From the cell containing the given text, extract its center point as [X, Y] coordinate. 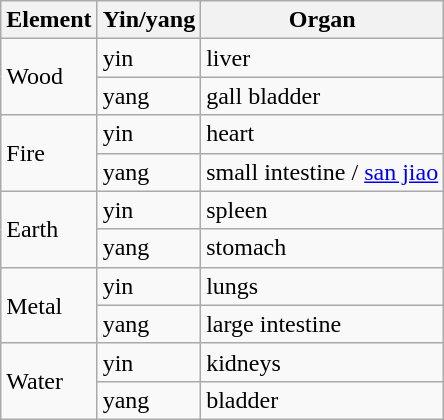
liver [322, 58]
heart [322, 134]
Metal [49, 305]
Element [49, 20]
kidneys [322, 362]
bladder [322, 400]
large intestine [322, 324]
spleen [322, 210]
Water [49, 381]
gall bladder [322, 96]
Wood [49, 77]
Fire [49, 153]
Earth [49, 229]
lungs [322, 286]
small intestine / san jiao [322, 172]
Yin/yang [149, 20]
Organ [322, 20]
stomach [322, 248]
